Provide the [X, Y] coordinate of the cell's center where the given text is located.  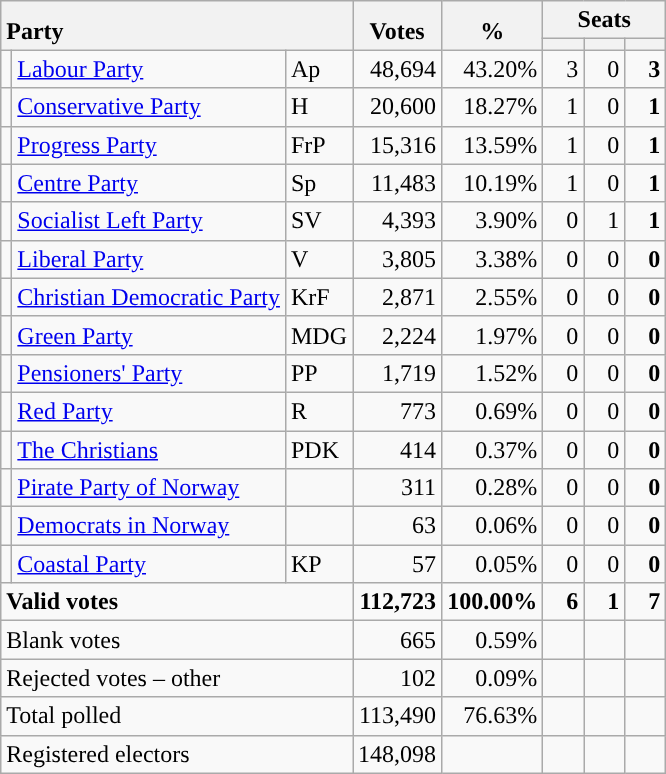
R [318, 411]
KrF [318, 297]
PDK [318, 449]
10.19% [492, 183]
76.63% [492, 716]
The Christians [149, 449]
6 [564, 602]
Registered electors [177, 754]
KP [318, 564]
2,224 [398, 335]
Pirate Party of Norway [149, 488]
0.69% [492, 411]
0.06% [492, 526]
148,098 [398, 754]
Green Party [149, 335]
Progress Party [149, 145]
Sp [318, 183]
0.09% [492, 678]
Ap [318, 69]
7 [646, 602]
0.59% [492, 640]
311 [398, 488]
100.00% [492, 602]
2,871 [398, 297]
PP [318, 373]
773 [398, 411]
Red Party [149, 411]
Pensioners' Party [149, 373]
1.52% [492, 373]
Seats [604, 20]
H [318, 107]
Democrats in Norway [149, 526]
Total polled [177, 716]
0.37% [492, 449]
SV [318, 221]
112,723 [398, 602]
113,490 [398, 716]
0.05% [492, 564]
Party [177, 26]
4,393 [398, 221]
15,316 [398, 145]
57 [398, 564]
FrP [318, 145]
20,600 [398, 107]
2.55% [492, 297]
Labour Party [149, 69]
Votes [398, 26]
Liberal Party [149, 259]
3,805 [398, 259]
43.20% [492, 69]
Blank votes [177, 640]
MDG [318, 335]
Socialist Left Party [149, 221]
3.90% [492, 221]
102 [398, 678]
% [492, 26]
Valid votes [177, 602]
11,483 [398, 183]
Conservative Party [149, 107]
Christian Democratic Party [149, 297]
Rejected votes – other [177, 678]
Coastal Party [149, 564]
18.27% [492, 107]
13.59% [492, 145]
0.28% [492, 488]
63 [398, 526]
V [318, 259]
665 [398, 640]
1,719 [398, 373]
Centre Party [149, 183]
3.38% [492, 259]
414 [398, 449]
48,694 [398, 69]
1.97% [492, 335]
